Extract the (x, y) coordinate from the center of the cell holding the provided text.  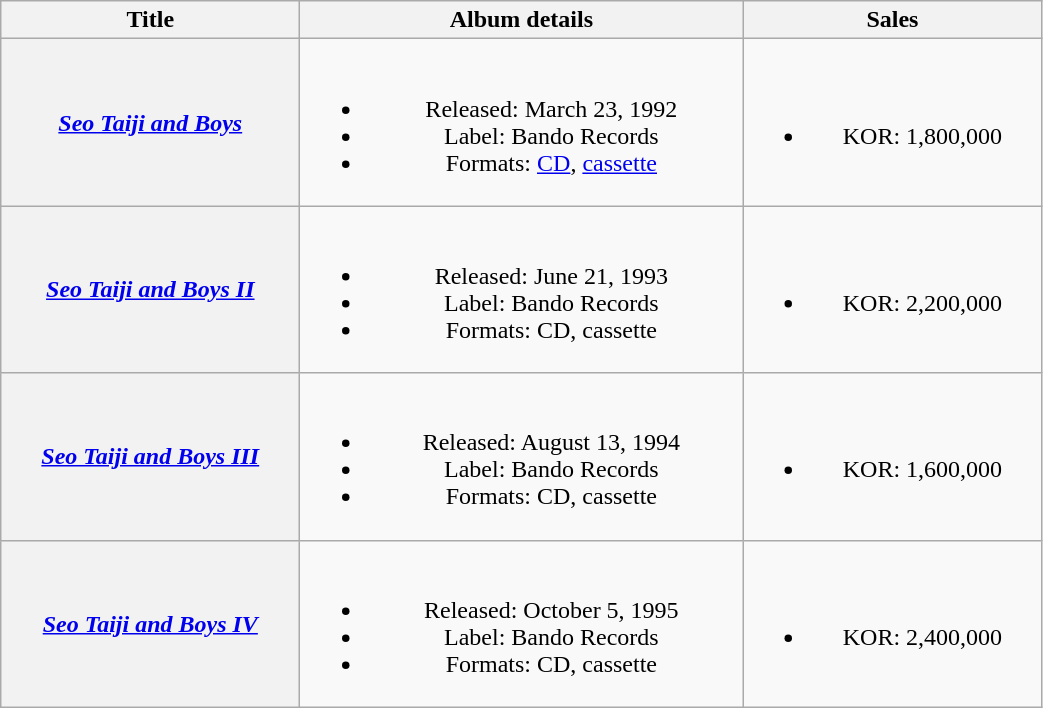
Seo Taiji and Boys IV (150, 624)
Released: October 5, 1995Label: Bando RecordsFormats: CD, cassette (522, 624)
Released: June 21, 1993Label: Bando RecordsFormats: CD, cassette (522, 290)
Seo Taiji and Boys III (150, 456)
KOR: 2,400,000 (892, 624)
KOR: 1,800,000 (892, 122)
Released: August 13, 1994Label: Bando RecordsFormats: CD, cassette (522, 456)
KOR: 1,600,000 (892, 456)
Sales (892, 20)
Seo Taiji and Boys (150, 122)
Released: March 23, 1992Label: Bando RecordsFormats: CD, cassette (522, 122)
Seo Taiji and Boys II (150, 290)
KOR: 2,200,000 (892, 290)
Title (150, 20)
Album details (522, 20)
